Provide the (X, Y) coordinate of the cell's center where the given text is located.  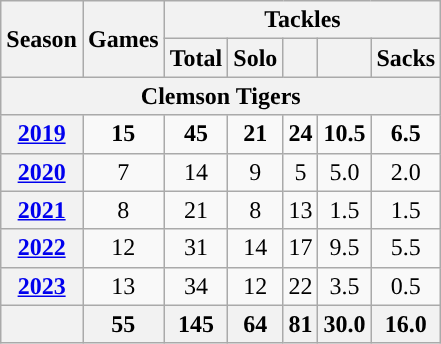
Total (196, 58)
81 (300, 324)
0.5 (406, 286)
Season (42, 39)
31 (196, 248)
16.0 (406, 324)
2.0 (406, 172)
2021 (42, 210)
7 (123, 172)
15 (123, 134)
Tackles (302, 20)
5.0 (344, 172)
9 (256, 172)
2020 (42, 172)
145 (196, 324)
5.5 (406, 248)
17 (300, 248)
2023 (42, 286)
55 (123, 324)
Clemson Tigers (221, 96)
64 (256, 324)
Solo (256, 58)
2019 (42, 134)
2022 (42, 248)
10.5 (344, 134)
6.5 (406, 134)
Games (123, 39)
3.5 (344, 286)
Sacks (406, 58)
24 (300, 134)
30.0 (344, 324)
5 (300, 172)
45 (196, 134)
34 (196, 286)
22 (300, 286)
9.5 (344, 248)
